For the text-containing cell, return its midpoint in (X, Y) coordinate format. 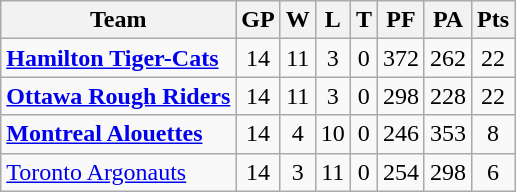
PA (448, 20)
Toronto Argonauts (118, 172)
6 (494, 172)
262 (448, 58)
Team (118, 20)
Pts (494, 20)
Montreal Alouettes (118, 134)
228 (448, 96)
T (364, 20)
254 (400, 172)
Hamilton Tiger-Cats (118, 58)
8 (494, 134)
4 (298, 134)
10 (332, 134)
353 (448, 134)
PF (400, 20)
W (298, 20)
Ottawa Rough Riders (118, 96)
372 (400, 58)
GP (258, 20)
L (332, 20)
246 (400, 134)
